Scan for the cell matching the given text and deliver its (x, y) coordinate at center. 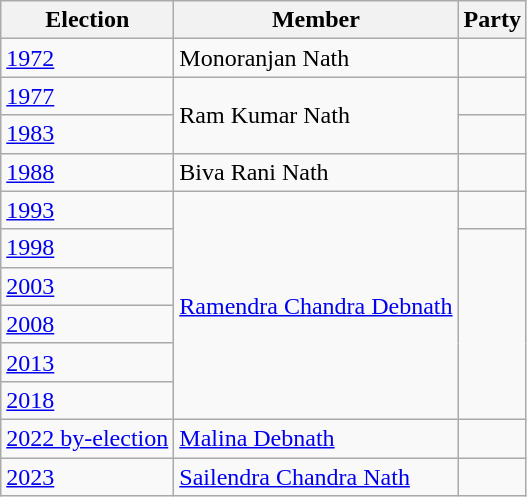
Monoranjan Nath (316, 58)
2018 (88, 400)
Sailendra Chandra Nath (316, 477)
Member (316, 20)
2013 (88, 362)
1998 (88, 248)
1972 (88, 58)
2022 by-election (88, 438)
Biva Rani Nath (316, 172)
2023 (88, 477)
2003 (88, 286)
Ram Kumar Nath (316, 115)
1988 (88, 172)
1983 (88, 134)
1977 (88, 96)
1993 (88, 210)
Ramendra Chandra Debnath (316, 305)
Party (492, 20)
2008 (88, 324)
Malina Debnath (316, 438)
Election (88, 20)
